Output the [X, Y] coordinate of the center of the cell containing the given text.  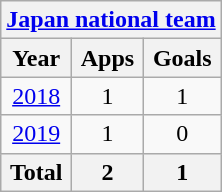
2018 [36, 96]
Japan national team [111, 20]
Year [36, 58]
2019 [36, 134]
2 [108, 172]
Total [36, 172]
Apps [108, 58]
0 [182, 134]
Goals [182, 58]
